Provide the (x, y) coordinate of the cell's center where the given text is located.  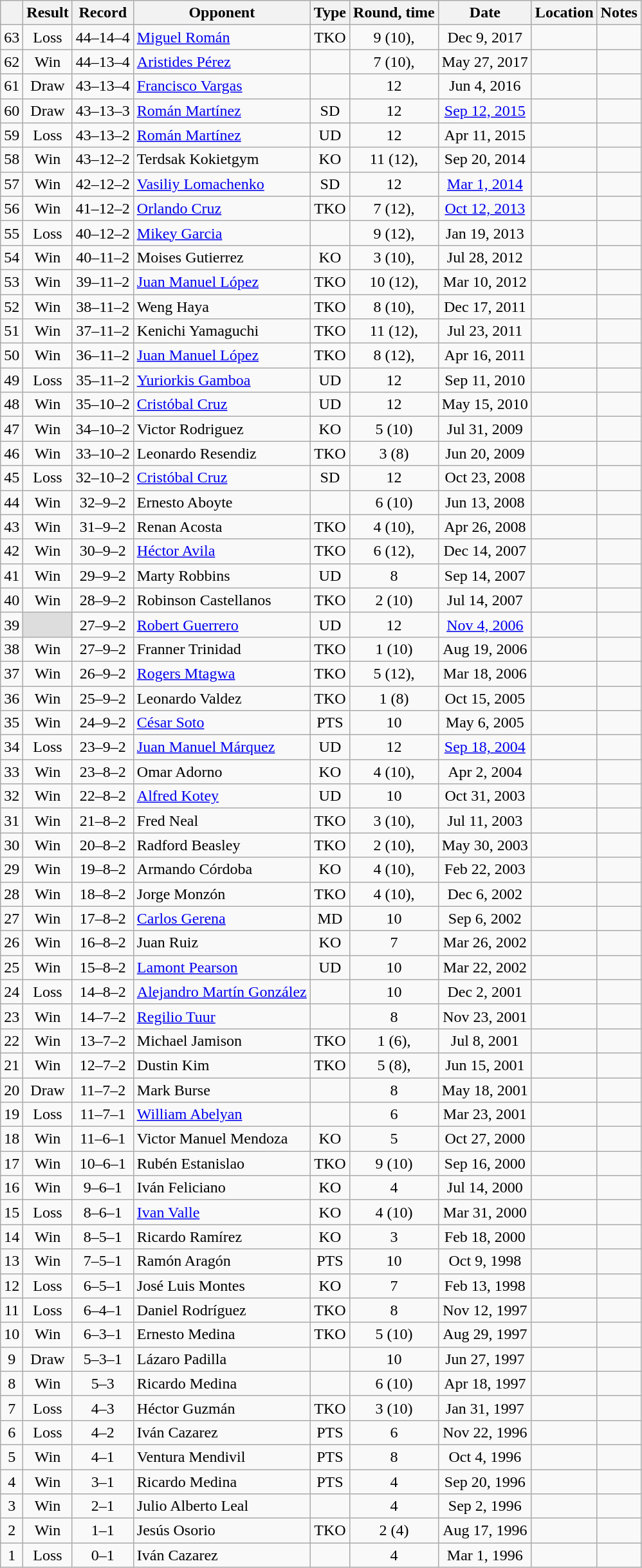
24–9–2 (103, 723)
38 (12, 649)
Nov 12, 1997 (485, 1310)
Daniel Rodríguez (221, 1310)
21–8–2 (103, 821)
33 (12, 772)
24 (12, 992)
Mikey Garcia (221, 233)
Dec 17, 2011 (485, 307)
Nov 23, 2001 (485, 1016)
Jun 20, 2009 (485, 453)
Francisco Vargas (221, 86)
19 (12, 1115)
28–9–2 (103, 600)
19–8–2 (103, 870)
Jul 31, 2009 (485, 429)
2 (4) (394, 1531)
36–11–2 (103, 356)
4–2 (103, 1432)
May 27, 2017 (485, 62)
Mar 18, 2006 (485, 673)
Radford Beasley (221, 845)
23–9–2 (103, 747)
Oct 23, 2008 (485, 478)
30 (12, 845)
14–8–2 (103, 992)
42–12–2 (103, 184)
6 (12), (394, 551)
6–3–1 (103, 1335)
Round, time (394, 13)
53 (12, 282)
Jan 19, 2013 (485, 233)
25–9–2 (103, 698)
7–5–1 (103, 1261)
Jesús Osorio (221, 1531)
Aug 29, 1997 (485, 1335)
1 (6), (394, 1041)
47 (12, 429)
2–1 (103, 1506)
Jun 4, 2016 (485, 86)
Oct 27, 2000 (485, 1139)
May 18, 2001 (485, 1090)
Alejandro Martín González (221, 992)
17–8–2 (103, 918)
10–6–1 (103, 1163)
4–3 (103, 1408)
41–12–2 (103, 208)
Juan Manuel Márquez (221, 747)
59 (12, 135)
Mar 10, 2012 (485, 282)
3–1 (103, 1481)
22–8–2 (103, 796)
Sep 20, 2014 (485, 160)
5–3 (103, 1383)
Oct 12, 2013 (485, 208)
Opponent (221, 13)
37–11–2 (103, 331)
6–5–1 (103, 1286)
44–14–4 (103, 37)
5 (8), (394, 1065)
Robert Guerrero (221, 624)
Carlos Gerena (221, 918)
17 (12, 1163)
Omar Adorno (221, 772)
Feb 13, 1998 (485, 1286)
10 (12), (394, 282)
40 (12, 600)
45 (12, 478)
51 (12, 331)
Jul 14, 2000 (485, 1188)
7 (10), (394, 62)
40–12–2 (103, 233)
9 (12), (394, 233)
14–7–2 (103, 1016)
Moises Gutierrez (221, 257)
Apr 26, 2008 (485, 527)
Victor Rodriguez (221, 429)
13–7–2 (103, 1041)
8 (12), (394, 356)
Rogers Mtagwa (221, 673)
Jun 13, 2008 (485, 502)
0–1 (103, 1555)
Apr 11, 2015 (485, 135)
8–6–1 (103, 1212)
Ricardo Ramírez (221, 1237)
34 (12, 747)
Dustin Kim (221, 1065)
Notes (619, 13)
Type (329, 13)
Yuriorkis Gamboa (221, 380)
37 (12, 673)
56 (12, 208)
29 (12, 870)
Mark Burse (221, 1090)
Dec 6, 2002 (485, 894)
36 (12, 698)
Sep 20, 1996 (485, 1481)
43–13–4 (103, 86)
11–6–1 (103, 1139)
Nov 22, 1996 (485, 1432)
Jun 27, 1997 (485, 1359)
1–1 (103, 1531)
50 (12, 356)
5 (12), (394, 673)
Marty Robbins (221, 576)
Mar 26, 2002 (485, 943)
2 (12, 1531)
Oct 15, 2005 (485, 698)
40–11–2 (103, 257)
44–13–4 (103, 62)
Result (48, 13)
Sep 2, 1996 (485, 1506)
22 (12, 1041)
30–9–2 (103, 551)
Ivan Valle (221, 1212)
2 (10), (394, 845)
26 (12, 943)
33–10–2 (103, 453)
Fred Neal (221, 821)
Mar 31, 2000 (485, 1212)
1 (12, 1555)
31 (12, 821)
José Luis Montes (221, 1286)
43–12–2 (103, 160)
12–7–2 (103, 1065)
26–9–2 (103, 673)
Franner Trinidad (221, 649)
11 (12, 1310)
Apr 18, 1997 (485, 1383)
Jul 28, 2012 (485, 257)
16–8–2 (103, 943)
May 30, 2003 (485, 845)
9 (12, 1359)
Iván Feliciano (221, 1188)
48 (12, 405)
Ernesto Medina (221, 1335)
Ernesto Aboyte (221, 502)
49 (12, 380)
Jul 23, 2011 (485, 331)
6–4–1 (103, 1310)
58 (12, 160)
3 (8) (394, 453)
29–9–2 (103, 576)
46 (12, 453)
Lamont Pearson (221, 967)
Miguel Román (221, 37)
Alfred Kotey (221, 796)
Aug 17, 1996 (485, 1531)
57 (12, 184)
Julio Alberto Leal (221, 1506)
4 (10) (394, 1212)
7 (12), (394, 208)
Regilio Tuur (221, 1016)
32 (12, 796)
16 (12, 1188)
Juan Ruiz (221, 943)
35 (12, 723)
Sep 16, 2000 (485, 1163)
Sep 11, 2010 (485, 380)
Vasiliy Lomachenko (221, 184)
Terdsak Kokietgym (221, 160)
35–10–2 (103, 405)
55 (12, 233)
4–1 (103, 1457)
Aug 19, 2006 (485, 649)
Dec 2, 2001 (485, 992)
Michael Jamison (221, 1041)
14 (12, 1237)
13 (12, 1261)
Jan 31, 1997 (485, 1408)
15 (12, 1212)
20–8–2 (103, 845)
42 (12, 551)
25 (12, 967)
9 (10), (394, 37)
20 (12, 1090)
63 (12, 37)
2 (10) (394, 600)
Sep 12, 2015 (485, 111)
Ramón Aragón (221, 1261)
9–6–1 (103, 1188)
Mar 1, 2014 (485, 184)
60 (12, 111)
23–8–2 (103, 772)
Jul 11, 2003 (485, 821)
Dec 9, 2017 (485, 37)
Rubén Estanislao (221, 1163)
Héctor Avila (221, 551)
Feb 18, 2000 (485, 1237)
52 (12, 307)
Mar 23, 2001 (485, 1115)
31–9–2 (103, 527)
Oct 31, 2003 (485, 796)
15–8–2 (103, 967)
Apr 2, 2004 (485, 772)
May 6, 2005 (485, 723)
Jorge Monzón (221, 894)
61 (12, 86)
Sep 14, 2007 (485, 576)
Leonardo Valdez (221, 698)
44 (12, 502)
Record (103, 13)
38–11–2 (103, 307)
William Abelyan (221, 1115)
Leonardo Resendiz (221, 453)
1 (8) (394, 698)
23 (12, 1016)
1 (10) (394, 649)
Apr 16, 2011 (485, 356)
Robinson Castellanos (221, 600)
34–10–2 (103, 429)
Weng Haya (221, 307)
Jul 8, 2001 (485, 1041)
35–11–2 (103, 380)
54 (12, 257)
43 (12, 527)
César Soto (221, 723)
Lázaro Padilla (221, 1359)
18–8–2 (103, 894)
Dec 14, 2007 (485, 551)
Orlando Cruz (221, 208)
Nov 4, 2006 (485, 624)
28 (12, 894)
Mar 1, 1996 (485, 1555)
Date (485, 13)
43–13–3 (103, 111)
Aristides Pérez (221, 62)
Héctor Guzmán (221, 1408)
Sep 6, 2002 (485, 918)
8 (10), (394, 307)
41 (12, 576)
9 (10) (394, 1163)
Kenichi Yamaguchi (221, 331)
Jun 15, 2001 (485, 1065)
Jul 14, 2007 (485, 600)
Victor Manuel Mendoza (221, 1139)
Ventura Mendivil (221, 1457)
39–11–2 (103, 282)
Renan Acosta (221, 527)
11–7–2 (103, 1090)
43–13–2 (103, 135)
11–7–1 (103, 1115)
32–10–2 (103, 478)
27 (12, 918)
Mar 22, 2002 (485, 967)
May 15, 2010 (485, 405)
MD (329, 918)
3 (10) (394, 1408)
18 (12, 1139)
62 (12, 62)
Oct 9, 1998 (485, 1261)
Location (564, 13)
Feb 22, 2003 (485, 870)
39 (12, 624)
8–5–1 (103, 1237)
21 (12, 1065)
5–3–1 (103, 1359)
Sep 18, 2004 (485, 747)
Oct 4, 1996 (485, 1457)
32–9–2 (103, 502)
Armando Córdoba (221, 870)
